Return the [X, Y] coordinate for the center point of the cell that contains the specified text.  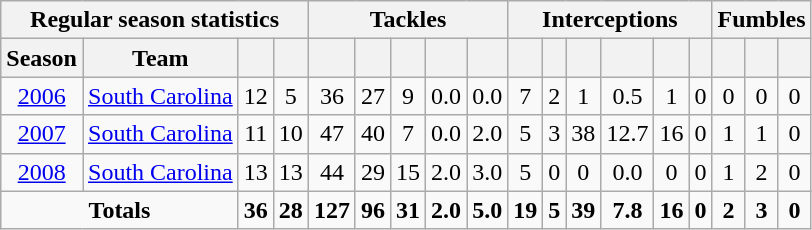
96 [372, 210]
5.0 [488, 210]
Regular season statistics [155, 20]
47 [332, 134]
12.7 [628, 134]
27 [372, 96]
44 [332, 172]
40 [372, 134]
39 [584, 210]
10 [290, 134]
12 [256, 96]
2007 [42, 134]
15 [408, 172]
Fumbles [762, 20]
9 [408, 96]
38 [584, 134]
Season [42, 58]
Team [160, 58]
2006 [42, 96]
31 [408, 210]
11 [256, 134]
Tackles [408, 20]
127 [332, 210]
2008 [42, 172]
Interceptions [610, 20]
0.5 [628, 96]
3.0 [488, 172]
28 [290, 210]
29 [372, 172]
19 [526, 210]
Totals [120, 210]
7.8 [628, 210]
